Return [X, Y] of the center of cell containing provided text 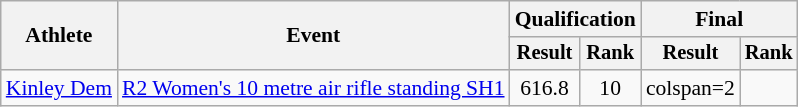
Athlete [59, 36]
616.8 [545, 88]
10 [610, 88]
Qualification [576, 19]
R2 Women's 10 metre air rifle standing SH1 [314, 88]
colspan=2 [690, 88]
Final [720, 19]
Event [314, 36]
Kinley Dem [59, 88]
